For the text-containing cell, return its midpoint in (x, y) coordinate format. 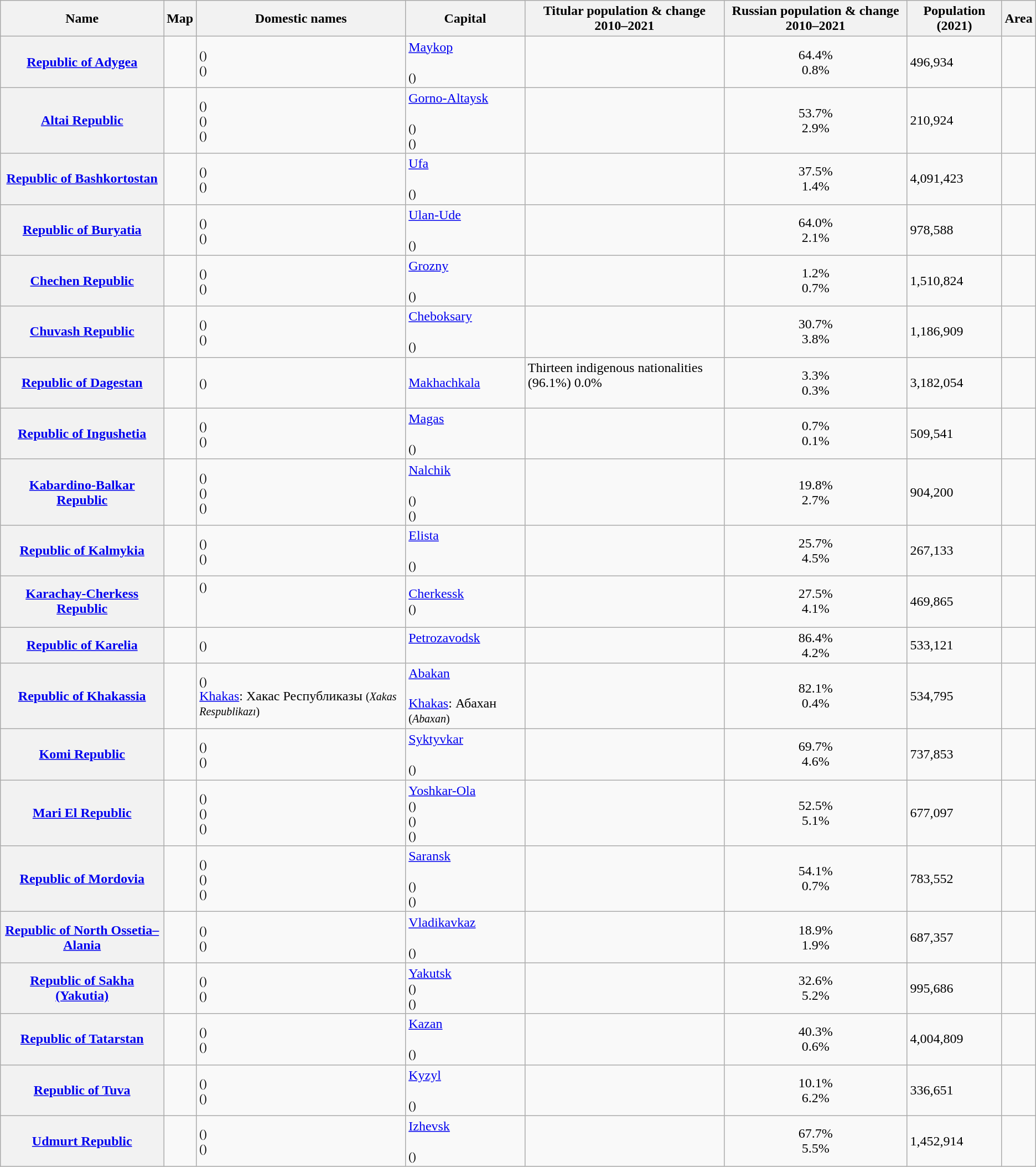
1,186,909 (954, 332)
1.2%0.7% (816, 281)
Petrozavodsk (465, 644)
Kazan () (465, 1039)
1,452,914 (954, 1141)
496,934 (954, 62)
Chechen Republic (82, 281)
Ufa () (465, 179)
Izhevsk () (465, 1141)
64.0%2.1% (816, 230)
Mari El Republic (82, 813)
Republic of Khakassia (82, 696)
Ulan-Ude () (465, 230)
Saransk () () (465, 879)
Republic of Mordovia (82, 879)
Thirteen indigenous nationalities (96.1%) 0.0% (624, 383)
Titular population & change 2010–2021 (624, 19)
52.5%5.1% (816, 813)
25.7%4.5% (816, 550)
Elista () (465, 550)
AbakanKhakas: Абахан (Abaxan) (465, 696)
37.5%1.4% (816, 179)
336,651 (954, 1090)
64.4%0.8% (816, 62)
27.5%4.1% (816, 601)
Republic of Tatarstan (82, 1039)
0.7%0.1% (816, 433)
3,182,054 (954, 383)
Population (2021) (954, 19)
469,865 (954, 601)
86.4%4.2% (816, 644)
Republic of Buryatia (82, 230)
Makhachkala (465, 383)
534,795 (954, 696)
Altai Republic (82, 121)
Kyzyl () (465, 1090)
Vladikavkaz () (465, 937)
Map (180, 19)
67.7%5.5% (816, 1141)
783,552 (954, 879)
69.7%4.6% (816, 755)
533,121 (954, 644)
Cherkessk () (465, 601)
Republic of North Ossetia–Alania (82, 937)
4,091,423 (954, 179)
Grozny () (465, 281)
Cheboksary () (465, 332)
10.1%6.2% (816, 1090)
Republic of Ingushetia (82, 433)
1,510,824 (954, 281)
Kabardino-Balkar Republic (82, 492)
40.3%0.6% (816, 1039)
Domestic names (301, 19)
Russian population & change 2010–2021 (816, 19)
Republic of Sakha (Yakutia) (82, 988)
53.7%2.9% (816, 121)
Name (82, 19)
677,097 (954, 813)
904,200 (954, 492)
Capital (465, 19)
Magas () (465, 433)
Republic of Tuva (82, 1090)
18.9%1.9% (816, 937)
Republic of Adygea (82, 62)
Chuvash Republic (82, 332)
Nalchik () () (465, 492)
Yakutsk () () (465, 988)
Area (1018, 19)
Maykop () (465, 62)
267,133 (954, 550)
Karachay-Cherkess Republic (82, 601)
210,924 (954, 121)
82.1%0.4% (816, 696)
54.1%0.7% (816, 879)
32.6%5.2% (816, 988)
Republic of Bashkortostan (82, 179)
3.3%0.3% (816, 383)
4,004,809 (954, 1039)
737,853 (954, 755)
Republic of Kalmykia (82, 550)
687,357 (954, 937)
Republic of Karelia (82, 644)
Syktyvkar () (465, 755)
30.7%3.8% (816, 332)
509,541 (954, 433)
978,588 (954, 230)
Komi Republic (82, 755)
19.8%2.7% (816, 492)
Yoshkar-Ola () () () (465, 813)
Udmurt Republic (82, 1141)
995,686 (954, 988)
Gorno-Altaysk () () (465, 121)
Republic of Dagestan (82, 383)
()Khakas: Хакас Республиказы (Xakas Respublikazı) (301, 696)
